Return the [x, y] coordinate for the center point of the cell that contains the specified text.  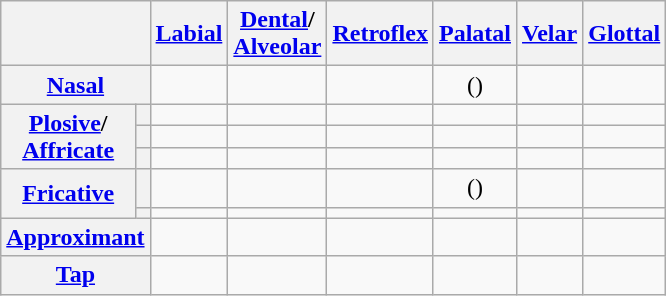
Retroflex [380, 34]
Velar [550, 34]
Palatal [474, 34]
Nasal [76, 85]
Approximant [76, 237]
Fricative [68, 194]
Plosive/Affricate [68, 136]
Glottal [624, 34]
Tap [76, 275]
Dental/Alveolar [278, 34]
Labial [189, 34]
